Pinpoint the cell where the given text exists, returning its [x, y] midpoint coordinate. 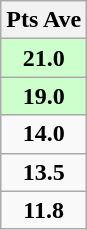
Pts Ave [44, 20]
13.5 [44, 172]
21.0 [44, 58]
14.0 [44, 134]
11.8 [44, 210]
19.0 [44, 96]
